Locate the cell with the specified text and output its (X, Y) center coordinate. 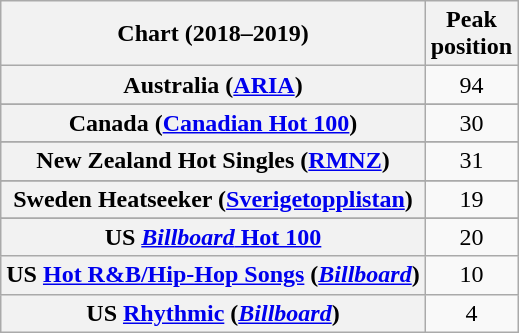
20 (471, 237)
94 (471, 85)
Chart (2018–2019) (213, 34)
US Rhythmic (Billboard) (213, 313)
Peak position (471, 34)
New Zealand Hot Singles (RMNZ) (213, 161)
US Hot R&B/Hip-Hop Songs (Billboard) (213, 275)
4 (471, 313)
Australia (ARIA) (213, 85)
19 (471, 199)
Sweden Heatseeker (Sverigetopplistan) (213, 199)
US Billboard Hot 100 (213, 237)
30 (471, 123)
Canada (Canadian Hot 100) (213, 123)
31 (471, 161)
10 (471, 275)
